Scan for the cell matching the given text and deliver its (x, y) coordinate at center. 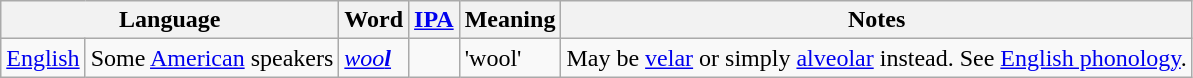
Language (170, 20)
wool (374, 58)
IPA (434, 20)
'wool' (510, 58)
Meaning (510, 20)
May be velar or simply alveolar instead. See English phonology. (876, 58)
English (43, 58)
Some American speakers (212, 58)
Notes (876, 20)
Word (374, 20)
